Return the [X, Y] coordinate for the center point of the cell that contains the specified text.  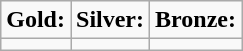
Gold: [36, 20]
Silver: [110, 20]
Bronze: [196, 20]
